Output the (X, Y) coordinate of the center of the cell containing the given text.  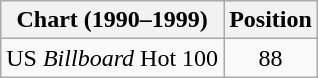
Chart (1990–1999) (112, 20)
US Billboard Hot 100 (112, 58)
Position (271, 20)
88 (271, 58)
